Scan for the cell matching the given text and deliver its (X, Y) coordinate at center. 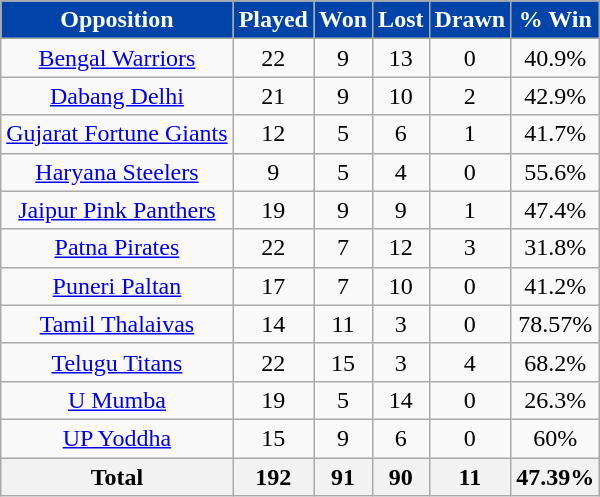
Total (117, 477)
Dabang Delhi (117, 96)
2 (470, 96)
192 (273, 477)
Haryana Steelers (117, 172)
68.2% (556, 362)
% Win (556, 20)
41.2% (556, 286)
60% (556, 438)
26.3% (556, 400)
42.9% (556, 96)
41.7% (556, 134)
Jaipur Pink Panthers (117, 210)
17 (273, 286)
U Mumba (117, 400)
90 (401, 477)
Opposition (117, 20)
47.39% (556, 477)
40.9% (556, 58)
Patna Pirates (117, 248)
Won (344, 20)
Tamil Thalaivas (117, 324)
31.8% (556, 248)
Gujarat Fortune Giants (117, 134)
Lost (401, 20)
47.4% (556, 210)
UP Yoddha (117, 438)
Played (273, 20)
Telugu Titans (117, 362)
55.6% (556, 172)
91 (344, 477)
21 (273, 96)
Bengal Warriors (117, 58)
Drawn (470, 20)
13 (401, 58)
Puneri Paltan (117, 286)
78.57% (556, 324)
